Find where the given text appears and provide that cell's center as [X, Y] coordinate. 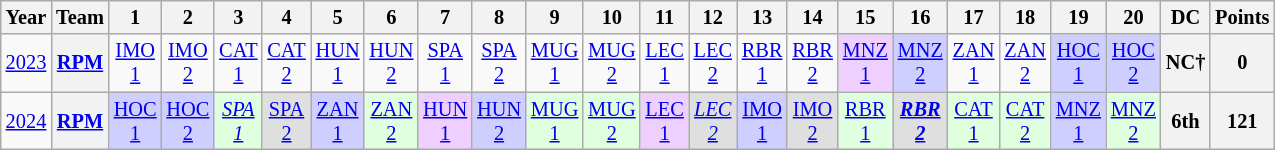
8 [499, 17]
16 [920, 17]
Year [26, 17]
Points [1242, 17]
19 [1078, 17]
11 [664, 17]
18 [1025, 17]
NC† [1186, 63]
6th [1186, 121]
7 [445, 17]
9 [554, 17]
2023 [26, 63]
14 [812, 17]
DC [1186, 17]
4 [286, 17]
12 [713, 17]
13 [762, 17]
15 [866, 17]
2 [188, 17]
Team [80, 17]
20 [1134, 17]
1 [136, 17]
5 [338, 17]
121 [1242, 121]
10 [612, 17]
6 [391, 17]
3 [238, 17]
2024 [26, 121]
17 [974, 17]
0 [1242, 63]
